Find where the given text appears and provide that cell's center as [X, Y] coordinate. 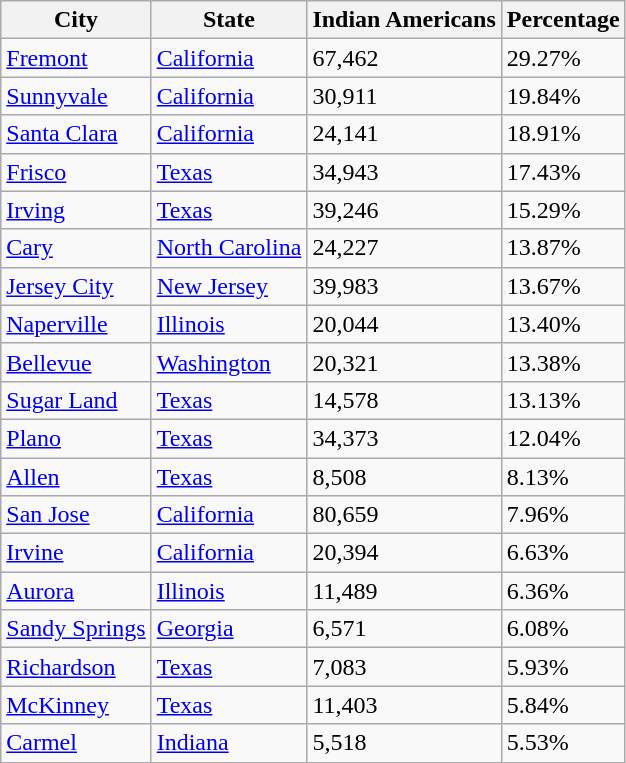
8,508 [404, 477]
11,489 [404, 591]
67,462 [404, 58]
6.36% [563, 591]
State [229, 20]
7,083 [404, 667]
13.67% [563, 286]
Aurora [76, 591]
19.84% [563, 96]
39,246 [404, 210]
City [76, 20]
Georgia [229, 629]
5.84% [563, 705]
Indiana [229, 743]
Sandy Springs [76, 629]
13.13% [563, 400]
Irvine [76, 553]
17.43% [563, 172]
20,321 [404, 362]
6.08% [563, 629]
Jersey City [76, 286]
34,943 [404, 172]
Cary [76, 248]
20,044 [404, 324]
18.91% [563, 134]
Fremont [76, 58]
24,227 [404, 248]
Carmel [76, 743]
12.04% [563, 438]
5.53% [563, 743]
5,518 [404, 743]
6,571 [404, 629]
Washington [229, 362]
8.13% [563, 477]
29.27% [563, 58]
McKinney [76, 705]
Irving [76, 210]
30,911 [404, 96]
Indian Americans [404, 20]
39,983 [404, 286]
New Jersey [229, 286]
5.93% [563, 667]
Sugar Land [76, 400]
6.63% [563, 553]
13.38% [563, 362]
20,394 [404, 553]
Richardson [76, 667]
7.96% [563, 515]
15.29% [563, 210]
11,403 [404, 705]
14,578 [404, 400]
Naperville [76, 324]
San Jose [76, 515]
Bellevue [76, 362]
34,373 [404, 438]
13.40% [563, 324]
Allen [76, 477]
13.87% [563, 248]
24,141 [404, 134]
North Carolina [229, 248]
Sunnyvale [76, 96]
Frisco [76, 172]
Santa Clara [76, 134]
80,659 [404, 515]
Plano [76, 438]
Percentage [563, 20]
